Capture the cell that displays the provided text and extract its [X, Y] central coordinate. 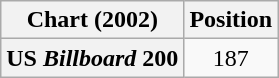
187 [231, 58]
Position [231, 20]
US Billboard 200 [92, 58]
Chart (2002) [92, 20]
